Identify which cell holds the provided text, then report its [X, Y] central coordinate. 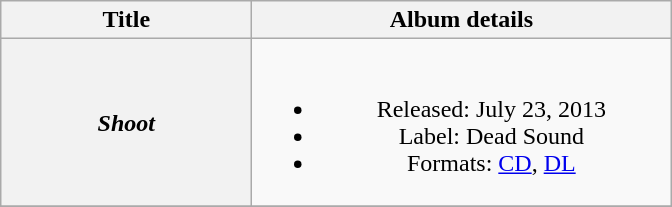
Title [126, 20]
Shoot [126, 122]
Released: July 23, 2013Label: Dead SoundFormats: CD, DL [462, 122]
Album details [462, 20]
